Pinpoint the cell where the given text exists, returning its (X, Y) midpoint coordinate. 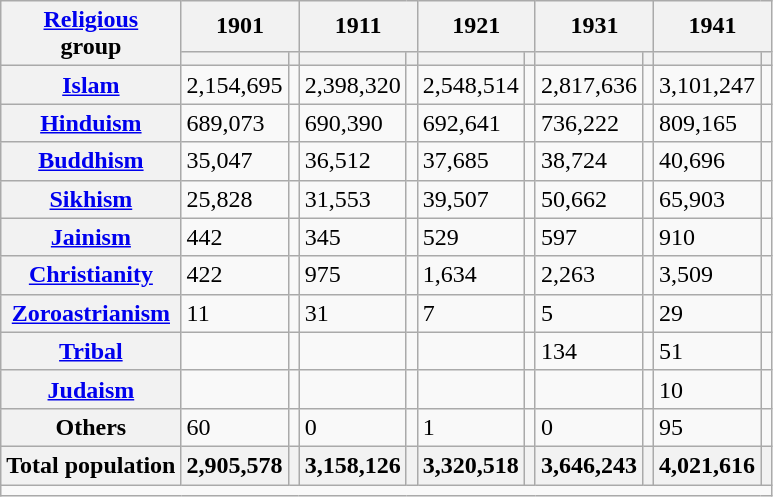
50,662 (588, 199)
5 (588, 313)
422 (234, 275)
910 (708, 237)
Sikhism (91, 199)
1 (470, 427)
345 (352, 237)
Buddhism (91, 161)
7 (470, 313)
11 (234, 313)
2,905,578 (234, 465)
29 (708, 313)
Jainism (91, 237)
2,398,320 (352, 85)
1,634 (470, 275)
3,509 (708, 275)
1911 (358, 26)
Zoroastrianism (91, 313)
95 (708, 427)
60 (234, 427)
Judaism (91, 389)
1921 (476, 26)
975 (352, 275)
1941 (713, 26)
Christianity (91, 275)
10 (708, 389)
689,073 (234, 123)
3,320,518 (470, 465)
736,222 (588, 123)
1931 (594, 26)
1901 (240, 26)
31 (352, 313)
809,165 (708, 123)
65,903 (708, 199)
597 (588, 237)
692,641 (470, 123)
4,021,616 (708, 465)
2,154,695 (234, 85)
3,158,126 (352, 465)
Islam (91, 85)
529 (470, 237)
36,512 (352, 161)
Religiousgroup (91, 34)
2,817,636 (588, 85)
2,263 (588, 275)
51 (708, 351)
2,548,514 (470, 85)
690,390 (352, 123)
25,828 (234, 199)
Total population (91, 465)
40,696 (708, 161)
442 (234, 237)
Others (91, 427)
3,101,247 (708, 85)
38,724 (588, 161)
31,553 (352, 199)
Tribal (91, 351)
Hinduism (91, 123)
3,646,243 (588, 465)
39,507 (470, 199)
35,047 (234, 161)
37,685 (470, 161)
134 (588, 351)
